Return (X, Y) of the center of cell containing provided text 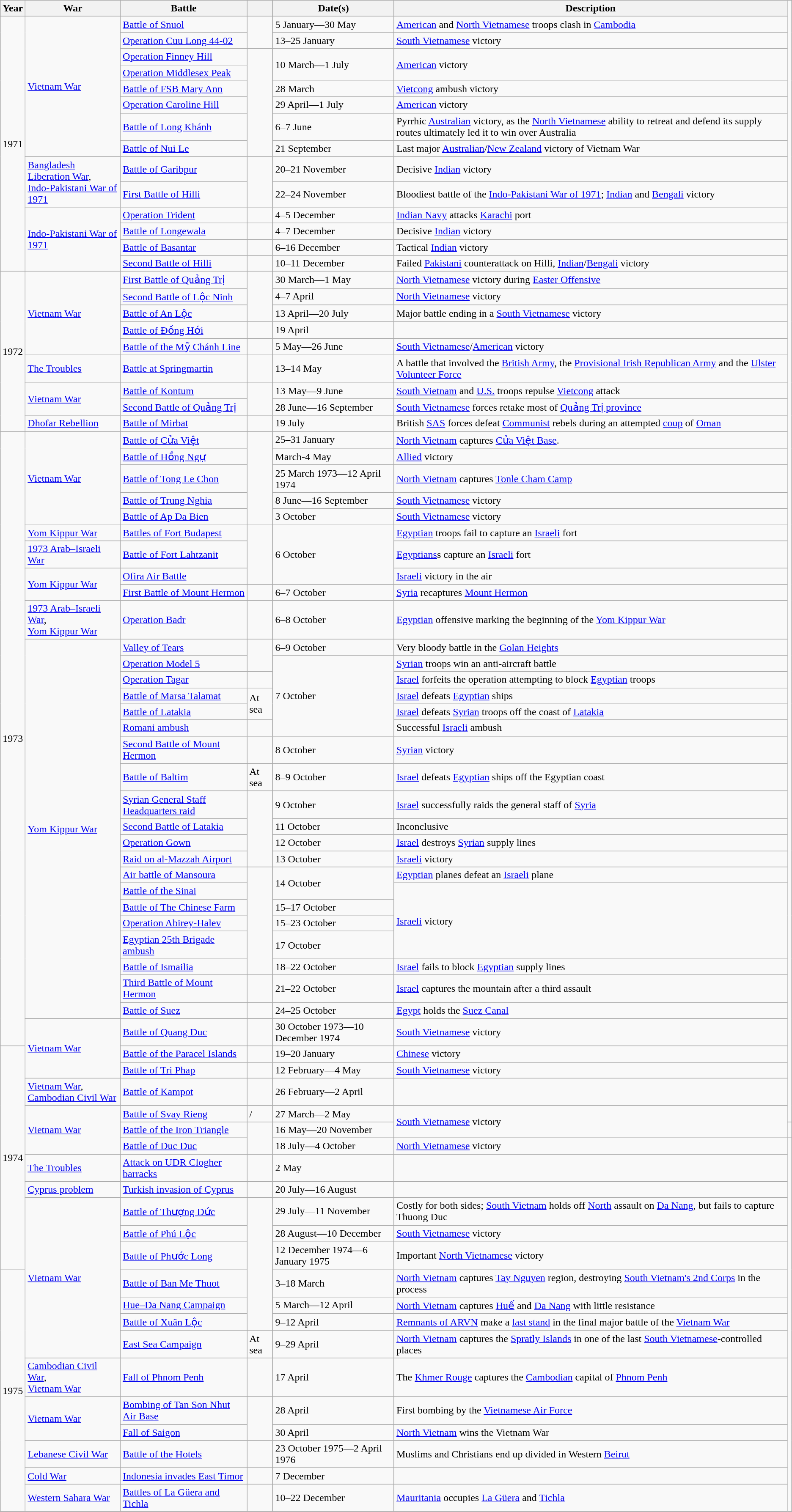
4–7 December (333, 231)
Valley of Tears (184, 648)
Battle of The Chinese Farm (184, 907)
9 October (333, 804)
Second Battle of Hilli (184, 263)
29 July—11 November (333, 1211)
9–29 April (333, 1344)
Israel fails to block Egyptian supply lines (591, 967)
Israeli victory in the air (591, 576)
Operation Middlesex Peak (184, 73)
Battle of the Paracel Islands (184, 1054)
12 December 1974—6 January 1975 (333, 1255)
21–22 October (333, 989)
Battle of Garibpur (184, 169)
5 March—12 April (333, 1305)
Battles of Fort Budapest (184, 532)
6–9 October (333, 648)
Battle of Duc Duc (184, 1146)
Battle of Baltim (184, 777)
28 March (333, 89)
Egyptian 25th Brigade ambush (184, 945)
Second Battle of Mount Hermon (184, 749)
23 October 1975—2 April 1976 (333, 1454)
Air battle of Mansoura (184, 875)
Egyptianss capture an Israeli fort (591, 555)
Major battle ending in a South Vietnamese victory (591, 313)
20–21 November (333, 169)
North Vietnam captures Tonle Cham Camp (591, 479)
North Vietnam captures the Spratly Islands in one of the last South Vietnamese-controlled places (591, 1344)
17 April (333, 1378)
Battle of Phú Lộc (184, 1234)
North Vietnam captures Huế and Da Nang with little resistance (591, 1305)
Battle (184, 8)
6 October (333, 554)
Operation Trident (184, 215)
Egypt holds the Suez Canal (591, 1010)
27 March—2 May (333, 1114)
Operation Abirey-Halev (184, 923)
13–25 January (333, 41)
Israel destroys Syrian supply lines (591, 842)
Battle of Cửa Việt (184, 440)
19 July (333, 423)
Attack on UDR Clogher barracks (184, 1167)
Syria recaptures Mount Hermon (591, 593)
Costly for both sides; South Vietnam holds off North assault on Da Nang, but fails to capture Thuong Duc (591, 1211)
1973 Arab–Israeli War (73, 555)
Lebanese Civil War (73, 1454)
Operation Model 5 (184, 664)
Israel defeats Syrian troops off the coast of Latakia (591, 712)
Battle of Quang Duc (184, 1032)
8 June—16 September (333, 500)
Vietnam War,Cambodian Civil War (73, 1092)
Operation Gown (184, 842)
3–18 March (333, 1283)
Operation Cuu Long 44-02 (184, 41)
Failed Pakistani counterattack on Hilli, Indian/Bengali victory (591, 263)
14 October (333, 883)
Cyprus problem (73, 1190)
1974 (13, 1158)
10–22 December (333, 1498)
Year (13, 8)
Bangladesh Liberation War,Indo-Pakistani War of 1971 (73, 182)
16 May—20 November (333, 1130)
Western Sahara War (73, 1498)
Israel defeats Egyptian ships (591, 696)
18–22 October (333, 967)
Battle of Tong Le Chon (184, 479)
6–8 October (333, 620)
Battle of the Sinai (184, 891)
5 May—26 June (333, 347)
29 April—1 July (333, 105)
Egyptian offensive marking the beginning of the Yom Kippur War (591, 620)
Battle of An Lộc (184, 313)
Battle of Longewala (184, 231)
Turkish invasion of Cyprus (184, 1190)
Inconclusive (591, 826)
13 May—9 June (333, 390)
Battle of Basantar (184, 247)
Second Battle of Latakia (184, 826)
28 June—16 September (333, 407)
First Battle of Hilli (184, 195)
12 October (333, 842)
Battle of Phước Long (184, 1255)
Battle of Long Khánh (184, 127)
Battle of Trung Nghia (184, 500)
Indonesia invades East Timor (184, 1476)
Battle of the Hotels (184, 1454)
Indian Navy attacks Karachi port (591, 215)
North Vietnam captures Tay Nguyen region, destroying South Vietnam's 2nd Corps in the process (591, 1283)
Battle of Ban Me Thuot (184, 1283)
6–16 December (333, 247)
13–14 May (333, 369)
17 October (333, 945)
Mauritania occupies La Güera and Tichla (591, 1498)
Syrian General Staff Headquarters raid (184, 804)
26 February—2 April (333, 1092)
Dhofar Rebellion (73, 423)
Last major Australian/New Zealand victory of Vietnam War (591, 148)
4–5 December (333, 215)
10 March—1 July (333, 65)
8 October (333, 749)
Ofira Air Battle (184, 576)
Battle of Ap Da Bien (184, 516)
First bombing by the Vietnamese Air Force (591, 1411)
Hue–Da Nang Campaign (184, 1305)
12 February—4 May (333, 1070)
Israel defeats Egyptian ships off the Egyptian coast (591, 777)
Operation Caroline Hill (184, 105)
Egyptian troops fail to capture an Israeli fort (591, 532)
30 March—1 May (333, 280)
Syrian victory (591, 749)
15–17 October (333, 907)
10–11 December (333, 263)
Second Battle of Lộc Ninh (184, 296)
American and North Vietnamese troops clash in Cambodia (591, 25)
Chinese victory (591, 1054)
Successful Israeli ambush (591, 728)
First Battle of Quảng Trị (184, 280)
30 October 1973—10 December 1974 (333, 1032)
18 July—4 October (333, 1146)
7 December (333, 1476)
6–7 June (333, 127)
3 October (333, 516)
Bloodiest battle of the Indo-Pakistani War of 1971; Indian and Bengali victory (591, 195)
Battle of the Mỹ Chánh Line (184, 347)
South Vietnamese/American victory (591, 347)
Date(s) (333, 8)
1972 (13, 352)
6–7 October (333, 593)
North Vietnam wins the Vietnam War (591, 1432)
Very bloody battle in the Golan Heights (591, 648)
Battle of Xuân Lộc (184, 1322)
Battle of Kontum (184, 390)
1973 Arab–Israeli War,Yom Kippur War (73, 620)
A battle that involved the British Army, the Provisional Irish Republican Army and the Ulster Volunteer Force (591, 369)
East Sea Campaign (184, 1344)
28 April (333, 1411)
Battle of Snuol (184, 25)
Indo-Pakistani War of 1971 (73, 239)
Israel forfeits the operation attempting to block Egyptian troops (591, 680)
Battle of Tri Phap (184, 1070)
1975 (13, 1391)
Battle of the Iron Triangle (184, 1130)
8–9 October (333, 777)
4–7 April (333, 296)
25–31 January (333, 440)
Tactical Indian victory (591, 247)
30 April (333, 1432)
19 April (333, 330)
Israel successfully raids the general staff of Syria (591, 804)
Cold War (73, 1476)
Second Battle of Quảng Trị (184, 407)
North Vietnam captures Cửa Việt Base. (591, 440)
Muslims and Christians end up divided in Western Beirut (591, 1454)
Description (591, 8)
Bombing of Tan Son Nhut Air Base (184, 1411)
First Battle of Mount Hermon (184, 593)
Battle of Suez (184, 1010)
Battle at Springmartin (184, 369)
13 October (333, 859)
15–23 October (333, 923)
1971 (13, 144)
Third Battle of Mount Hermon (184, 989)
9–12 April (333, 1322)
2 May (333, 1167)
Cambodian Civil War,Vietnam War (73, 1378)
5 January—30 May (333, 25)
Battles of La Güera and Tichla (184, 1498)
22–24 November (333, 195)
Battle of Nui Le (184, 148)
21 September (333, 148)
19–20 January (333, 1054)
War (73, 8)
Syrian troops win an anti-aircraft battle (591, 664)
Battle of Svay Rieng (184, 1114)
28 August—10 December (333, 1234)
The Khmer Rouge captures the Cambodian capital of Phnom Penh (591, 1378)
Battle of Kampot (184, 1092)
Battle of Fort Lahtzanit (184, 555)
Important North Vietnamese victory (591, 1255)
Operation Finney Hill (184, 57)
March-4 May (333, 457)
British SAS forces defeat Communist rebels during an attempted coup of Oman (591, 423)
Israel captures the mountain after a third assault (591, 989)
11 October (333, 826)
Fall of Phnom Penh (184, 1378)
Fall of Saigon (184, 1432)
/ (260, 1114)
Operation Tagar (184, 680)
1973 (13, 738)
Remnants of ARVN make a last stand in the final major battle of the Vietnam War (591, 1322)
24–25 October (333, 1010)
South Vietnam and U.S. troops repulse Vietcong attack (591, 390)
Vietcong ambush victory (591, 89)
13 April—20 July (333, 313)
Battle of Đồng Hới (184, 330)
7 October (333, 696)
Battle of Ismailia (184, 967)
Battle of Hồng Ngự (184, 457)
Battle of FSB Mary Ann (184, 89)
Egyptian planes defeat an Israeli plane (591, 875)
Battle of Marsa Talamat (184, 696)
Pyrrhic Australian victory, as the North Vietnamese ability to retreat and defend its supply routes ultimately led it to win over Australia (591, 127)
Battle of Thượng Ðức (184, 1211)
Raid on al-Mazzah Airport (184, 859)
25 March 1973—12 April 1974 (333, 479)
Battle of Latakia (184, 712)
Operation Badr (184, 620)
South Vietnamese forces retake most of Quảng Trị province (591, 407)
Romani ambush (184, 728)
Battle of Mirbat (184, 423)
20 July—16 August (333, 1190)
Allied victory (591, 457)
North Vietnamese victory during Easter Offensive (591, 280)
